Search for the cell housing the specified text and yield its (X, Y) center coordinate. 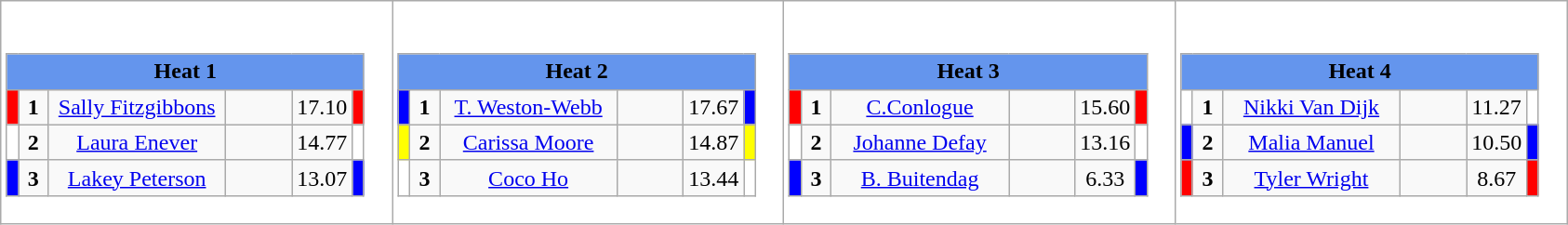
Heat 3 (968, 72)
Heat 4 1 Nikki Van Dijk 11.27 2 Malia Manuel 10.50 3 Tyler Wright 8.67 (1371, 112)
Heat 4 (1360, 72)
Malia Manuel (1311, 142)
Laura Enever (138, 142)
Lakey Peterson (138, 178)
10.50 (1497, 142)
17.10 (322, 107)
8.67 (1497, 178)
Coco Ho (528, 178)
17.67 (714, 107)
Carissa Moore (528, 142)
14.87 (714, 142)
Johanne Defay (921, 142)
13.07 (322, 178)
Heat 1 1 Sally Fitzgibbons 17.10 2 Laura Enever 14.77 3 Lakey Peterson 13.07 (197, 112)
Heat 2 (577, 72)
Heat 1 (185, 72)
Tyler Wright (1311, 178)
13.44 (714, 178)
C.Conlogue (921, 107)
B. Buitendag (921, 178)
Heat 3 1 C.Conlogue 15.60 2 Johanne Defay 13.16 3 B. Buitendag 6.33 (980, 112)
15.60 (1105, 107)
Heat 2 1 T. Weston-Webb 17.67 2 Carissa Moore 14.87 3 Coco Ho 13.44 (588, 112)
13.16 (1105, 142)
6.33 (1105, 178)
T. Weston-Webb (528, 107)
Nikki Van Dijk (1311, 107)
Sally Fitzgibbons (138, 107)
14.77 (322, 142)
11.27 (1497, 107)
